Scan for the cell matching the given text and deliver its (x, y) coordinate at center. 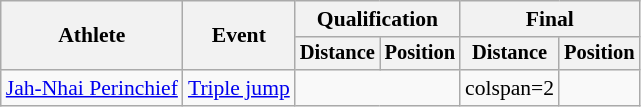
Triple jump (239, 88)
Final (550, 19)
colspan=2 (510, 88)
Qualification (378, 19)
Athlete (92, 36)
Jah-Nhai Perinchief (92, 88)
Event (239, 36)
